Detect which cell encompasses the target text, then output its (x, y) center coordinate. 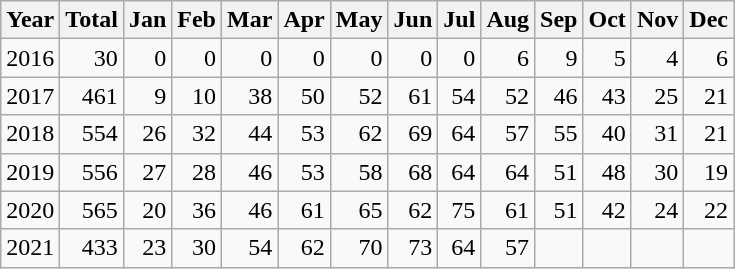
Aug (508, 20)
2017 (30, 96)
20 (147, 210)
50 (304, 96)
2020 (30, 210)
58 (359, 172)
461 (92, 96)
2021 (30, 248)
24 (657, 210)
68 (413, 172)
Year (30, 20)
31 (657, 134)
44 (250, 134)
Jul (460, 20)
5 (607, 58)
4 (657, 58)
565 (92, 210)
May (359, 20)
32 (197, 134)
27 (147, 172)
75 (460, 210)
Jan (147, 20)
Jun (413, 20)
36 (197, 210)
25 (657, 96)
23 (147, 248)
Feb (197, 20)
38 (250, 96)
556 (92, 172)
2018 (30, 134)
42 (607, 210)
10 (197, 96)
433 (92, 248)
2016 (30, 58)
70 (359, 248)
2019 (30, 172)
40 (607, 134)
28 (197, 172)
Mar (250, 20)
Apr (304, 20)
19 (709, 172)
65 (359, 210)
55 (559, 134)
43 (607, 96)
48 (607, 172)
Total (92, 20)
Sep (559, 20)
22 (709, 210)
Dec (709, 20)
Nov (657, 20)
554 (92, 134)
73 (413, 248)
26 (147, 134)
69 (413, 134)
Oct (607, 20)
